For the text-containing cell, return its midpoint in (x, y) coordinate format. 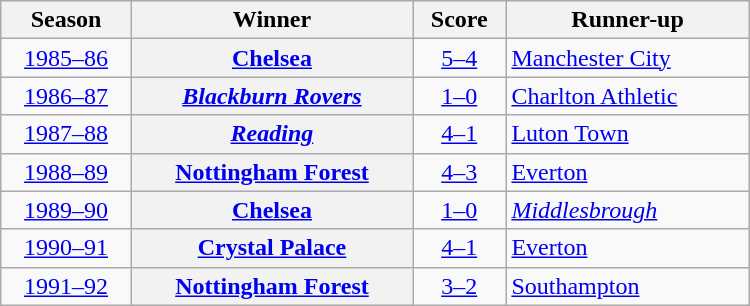
3–2 (460, 286)
1987–88 (66, 134)
Middlesbrough (628, 210)
Reading (272, 134)
Luton Town (628, 134)
Charlton Athletic (628, 96)
Season (66, 20)
Blackburn Rovers (272, 96)
Winner (272, 20)
1988–89 (66, 172)
5–4 (460, 58)
1986–87 (66, 96)
Southampton (628, 286)
1991–92 (66, 286)
4–3 (460, 172)
1989–90 (66, 210)
Crystal Palace (272, 248)
1990–91 (66, 248)
Runner-up (628, 20)
Score (460, 20)
1985–86 (66, 58)
Manchester City (628, 58)
